Detect which cell encompasses the target text, then output its (x, y) center coordinate. 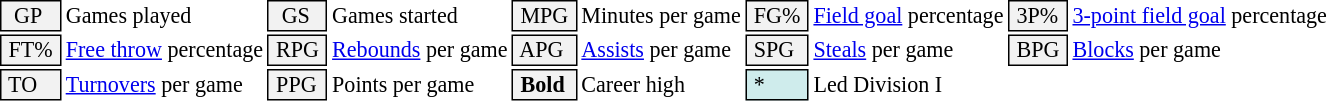
Steals per game (908, 50)
GP (30, 16)
Free throw percentage (164, 50)
FG% (777, 16)
Career high (661, 85)
Minutes per game (661, 16)
BPG (1038, 50)
PPG (298, 85)
GS (298, 16)
Assists per game (661, 50)
FT% (30, 50)
TO (30, 85)
Games played (164, 16)
MPG (544, 16)
RPG (298, 50)
Led Division I (908, 85)
Field goal percentage (908, 16)
Bold (544, 85)
Games started (420, 16)
3P% (1038, 16)
Points per game (420, 85)
* (777, 85)
APG (544, 50)
Turnovers per game (164, 85)
Rebounds per game (420, 50)
SPG (777, 50)
